Pinpoint the cell where the given text exists, returning its (X, Y) midpoint coordinate. 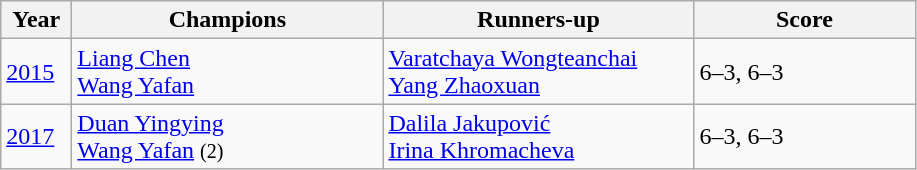
Varatchaya Wongteanchai Yang Zhaoxuan (538, 72)
Champions (228, 20)
Duan Yingying Wang Yafan (2) (228, 136)
2017 (36, 136)
2015 (36, 72)
Year (36, 20)
Dalila Jakupović Irina Khromacheva (538, 136)
Runners-up (538, 20)
Liang Chen Wang Yafan (228, 72)
Score (804, 20)
